Search for the cell housing the specified text and yield its [X, Y] center coordinate. 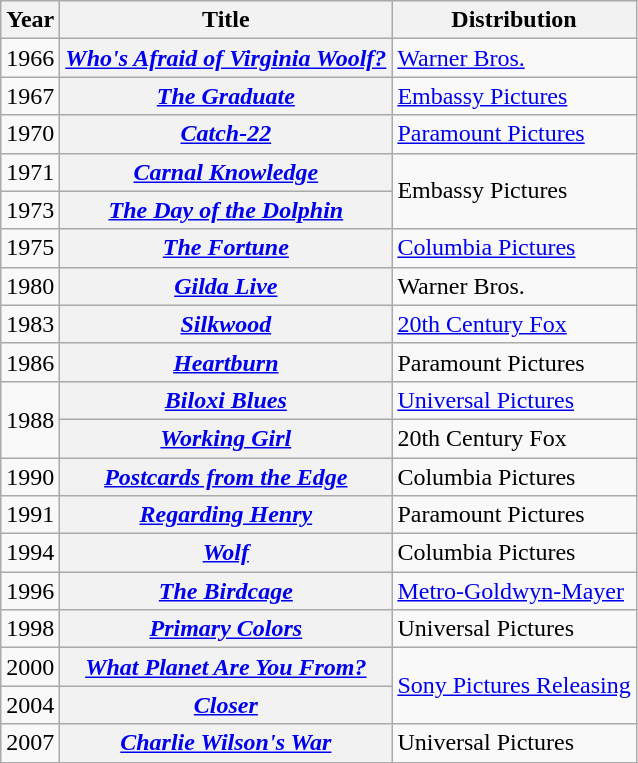
1980 [30, 286]
2004 [30, 705]
Regarding Henry [226, 515]
1971 [30, 172]
1983 [30, 324]
Primary Colors [226, 629]
Silkwood [226, 324]
Postcards from the Edge [226, 477]
Metro-Goldwyn-Mayer [514, 591]
Title [226, 20]
1986 [30, 362]
1996 [30, 591]
Gilda Live [226, 286]
Catch-22 [226, 134]
Closer [226, 705]
The Birdcage [226, 591]
Heartburn [226, 362]
Wolf [226, 553]
The Graduate [226, 96]
1966 [30, 58]
The Fortune [226, 248]
The Day of the Dolphin [226, 210]
Sony Pictures Releasing [514, 686]
1998 [30, 629]
Charlie Wilson's War [226, 743]
1967 [30, 96]
Distribution [514, 20]
Year [30, 20]
1988 [30, 419]
Who's Afraid of Virginia Woolf? [226, 58]
Carnal Knowledge [226, 172]
What Planet Are You From? [226, 667]
Biloxi Blues [226, 400]
Working Girl [226, 438]
2000 [30, 667]
1990 [30, 477]
1991 [30, 515]
1970 [30, 134]
1975 [30, 248]
1994 [30, 553]
1973 [30, 210]
2007 [30, 743]
